Provide the (X, Y) coordinate of the cell's center where the given text is located.  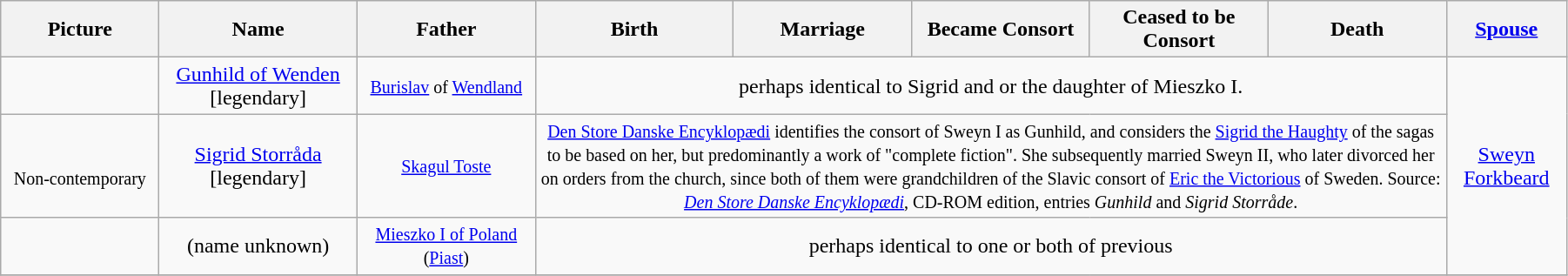
Name (258, 30)
Non-contemporary (80, 165)
perhaps identical to Sigrid and or the daughter of Mieszko I. (990, 85)
Death (1357, 30)
Burislav of Wendland (446, 85)
Became Consort (1001, 30)
Ceased to be Consort (1178, 30)
Sweyn Forkbeard (1506, 165)
Skagul Toste (446, 165)
Birth (634, 30)
perhaps identical to one or both of previous (990, 246)
Gunhild of Wenden[legendary] (258, 85)
(name unknown) (258, 246)
Father (446, 30)
Picture (80, 30)
Spouse (1506, 30)
Mieszko I of Poland(Piast) (446, 246)
Marriage (823, 30)
Sigrid Storråda[legendary] (258, 165)
